Find where the given text appears and provide that cell's center as (x, y) coordinate. 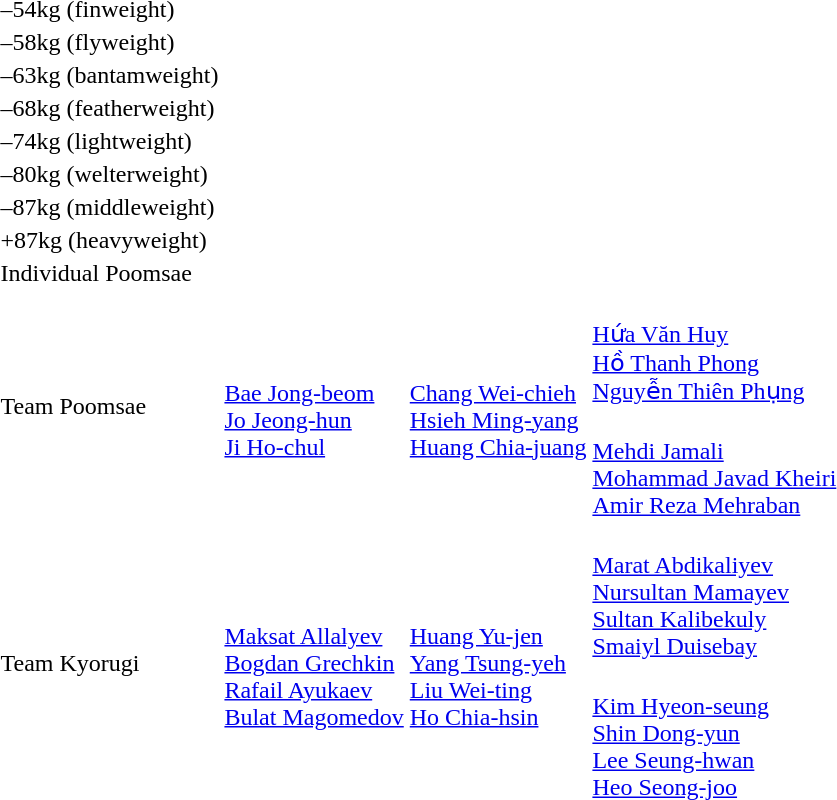
Chang Wei-chiehHsieh Ming-yangHuang Chia-juang (498, 406)
Bae Jong-beomJo Jeong-hunJi Ho-chul (314, 406)
